Find where the given text appears and provide that cell's center as [x, y] coordinate. 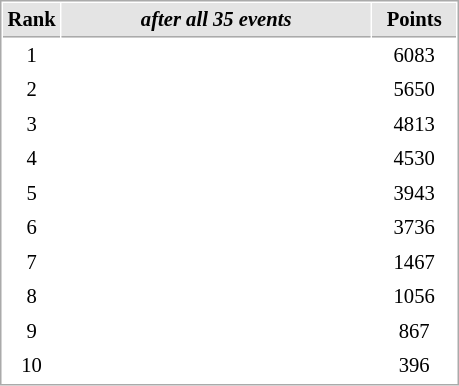
396 [414, 366]
4813 [414, 124]
6083 [414, 56]
7 [32, 262]
4530 [414, 158]
6 [32, 228]
3943 [414, 194]
1467 [414, 262]
2 [32, 90]
9 [32, 332]
5 [32, 194]
10 [32, 366]
3736 [414, 228]
Points [414, 20]
867 [414, 332]
8 [32, 296]
3 [32, 124]
4 [32, 158]
1056 [414, 296]
1 [32, 56]
Rank [32, 20]
after all 35 events [216, 20]
5650 [414, 90]
